Locate the cell with the specified text and output its (x, y) center coordinate. 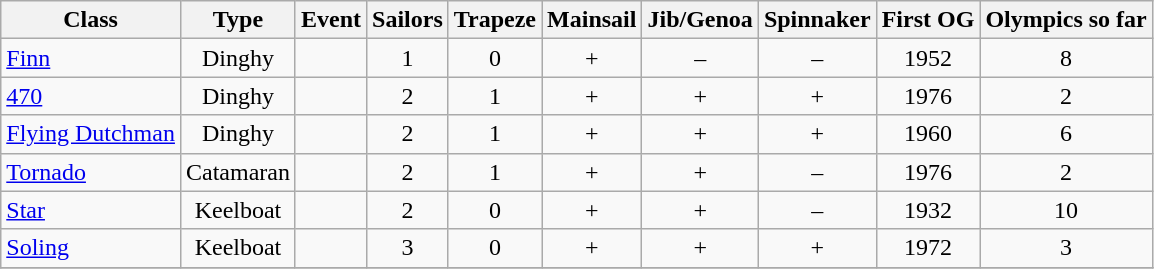
First OG (928, 20)
Catamaran (238, 172)
10 (1066, 210)
Mainsail (592, 20)
470 (91, 96)
Type (238, 20)
Class (91, 20)
1960 (928, 134)
Event (330, 20)
Finn (91, 58)
Trapeze (494, 20)
Tornado (91, 172)
1972 (928, 248)
1952 (928, 58)
Star (91, 210)
Flying Dutchman (91, 134)
8 (1066, 58)
Jib/Genoa (700, 20)
Spinnaker (817, 20)
Olympics so far (1066, 20)
6 (1066, 134)
Sailors (408, 20)
1932 (928, 210)
Soling (91, 248)
